Return (x, y) of the center of cell containing provided text 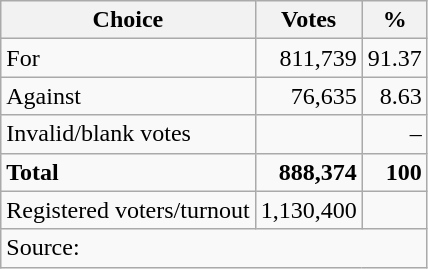
Choice (128, 20)
Invalid/blank votes (128, 134)
91.37 (394, 58)
100 (394, 172)
8.63 (394, 96)
Total (128, 172)
Registered voters/turnout (128, 210)
Source: (214, 248)
811,739 (308, 58)
Votes (308, 20)
For (128, 58)
Against (128, 96)
1,130,400 (308, 210)
% (394, 20)
– (394, 134)
888,374 (308, 172)
76,635 (308, 96)
